Detect which cell encompasses the target text, then output its (x, y) center coordinate. 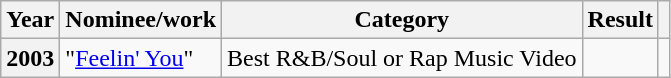
Result (620, 20)
Nominee/work (141, 20)
Year (30, 20)
2003 (30, 58)
"Feelin' You" (141, 58)
Best R&B/Soul or Rap Music Video (402, 58)
Category (402, 20)
